Pinpoint the cell where the given text exists, returning its [x, y] midpoint coordinate. 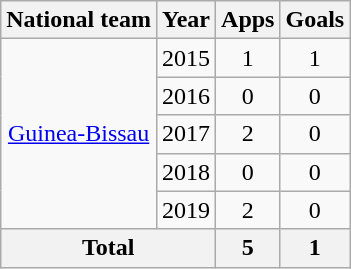
2018 [186, 172]
2016 [186, 96]
2019 [186, 210]
2015 [186, 58]
Goals [315, 20]
Guinea-Bissau [79, 134]
5 [248, 248]
Apps [248, 20]
Year [186, 20]
2017 [186, 134]
Total [108, 248]
National team [79, 20]
